Search for the cell housing the specified text and yield its [x, y] center coordinate. 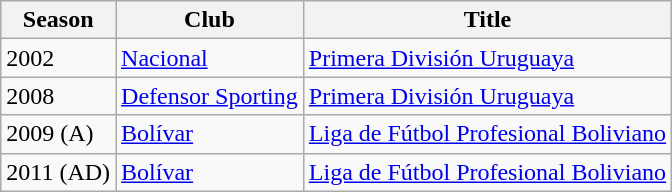
2008 [58, 96]
Defensor Sporting [210, 96]
Club [210, 20]
2011 (AD) [58, 172]
Nacional [210, 58]
2009 (A) [58, 134]
Title [487, 20]
2002 [58, 58]
Season [58, 20]
